Pinpoint the cell where the given text exists, returning its [X, Y] midpoint coordinate. 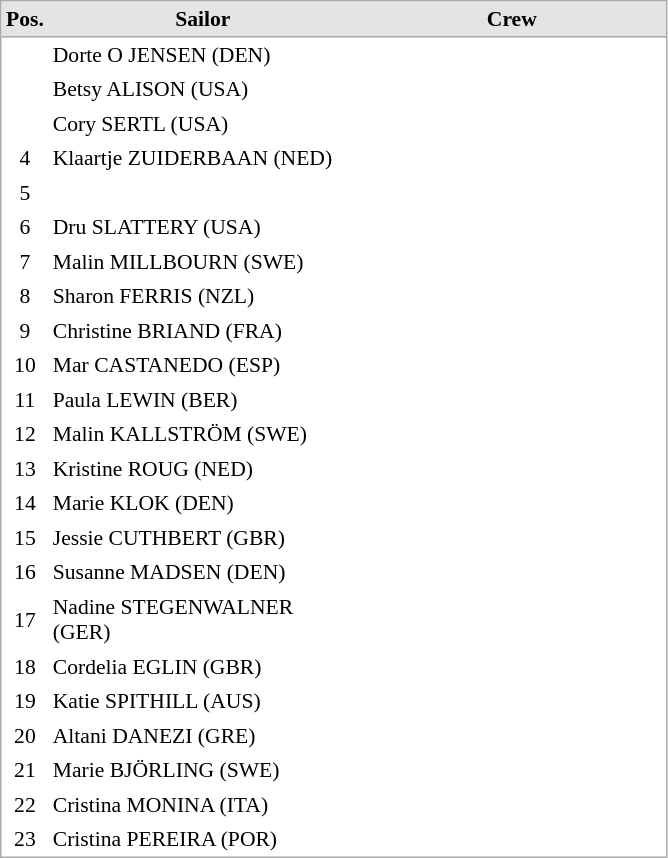
Pos. [26, 20]
Sharon FERRIS (NZL) [202, 296]
4 [26, 158]
21 [26, 770]
23 [26, 839]
Marie KLOK (DEN) [202, 503]
7 [26, 261]
Christine BRIAND (FRA) [202, 331]
19 [26, 701]
Malin KALLSTRÖM (SWE) [202, 434]
10 [26, 365]
Cordelia EGLIN (GBR) [202, 667]
Malin MILLBOURN (SWE) [202, 261]
Marie BJÖRLING (SWE) [202, 770]
17 [26, 620]
20 [26, 735]
Susanne MADSEN (DEN) [202, 572]
Altani DANEZI (GRE) [202, 735]
13 [26, 469]
Kristine ROUG (NED) [202, 469]
Cory SERTL (USA) [202, 123]
Paula LEWIN (BER) [202, 399]
Betsy ALISON (USA) [202, 89]
9 [26, 331]
8 [26, 296]
5 [26, 193]
16 [26, 572]
Cristina MONINA (ITA) [202, 805]
6 [26, 227]
15 [26, 537]
12 [26, 434]
Sailor [202, 20]
Nadine STEGENWALNER (GER) [202, 620]
Dorte O JENSEN (DEN) [202, 55]
Crew [512, 20]
14 [26, 503]
Cristina PEREIRA (POR) [202, 839]
11 [26, 399]
Klaartje ZUIDERBAAN (NED) [202, 158]
Katie SPITHILL (AUS) [202, 701]
Dru SLATTERY (USA) [202, 227]
22 [26, 805]
Jessie CUTHBERT (GBR) [202, 537]
Mar CASTANEDO (ESP) [202, 365]
18 [26, 667]
